Locate the cell with the specified text and output its [X, Y] center coordinate. 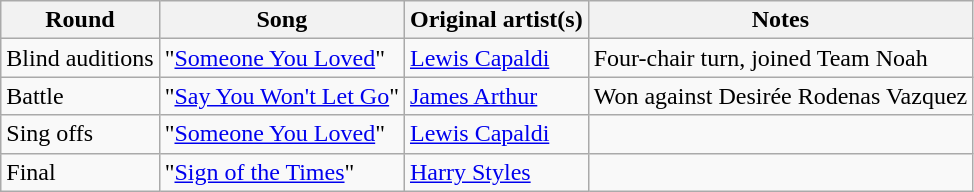
Round [80, 20]
Notes [780, 20]
Song [282, 20]
James Arthur [496, 96]
Sing offs [80, 134]
Won against Desirée Rodenas Vazquez [780, 96]
Harry Styles [496, 172]
Four-chair turn, joined Team Noah [780, 58]
Original artist(s) [496, 20]
Blind auditions [80, 58]
"Sign of the Times" [282, 172]
Battle [80, 96]
Final [80, 172]
"Say You Won't Let Go" [282, 96]
